Determine the (x, y) coordinate at the center of the cell enclosing the given text.  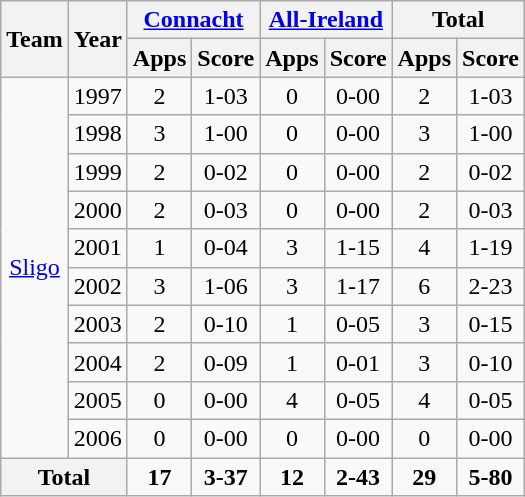
2002 (98, 286)
2003 (98, 324)
1999 (98, 172)
12 (292, 477)
Year (98, 39)
Connacht (193, 20)
1998 (98, 134)
Team (35, 39)
2-43 (358, 477)
Sligo (35, 268)
2004 (98, 362)
29 (424, 477)
17 (159, 477)
2001 (98, 248)
0-09 (226, 362)
2-23 (491, 286)
1-19 (491, 248)
1997 (98, 96)
2006 (98, 438)
5-80 (491, 477)
1-06 (226, 286)
6 (424, 286)
2005 (98, 400)
2000 (98, 210)
0-15 (491, 324)
1-17 (358, 286)
1-15 (358, 248)
0-04 (226, 248)
All-Ireland (326, 20)
3-37 (226, 477)
0-01 (358, 362)
